Return (x, y) of the center of cell containing provided text 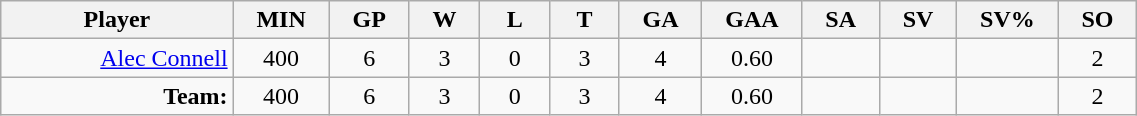
W (444, 20)
SO (1098, 20)
GA (660, 20)
Team: (117, 96)
SA (840, 20)
Alec Connell (117, 58)
MIN (281, 20)
SV (918, 20)
L (515, 20)
GAA (752, 20)
T (585, 20)
Player (117, 20)
SV% (1008, 20)
GP (369, 20)
